Detect which cell encompasses the target text, then output its (x, y) center coordinate. 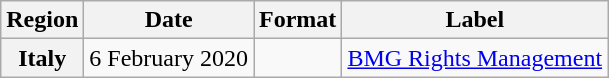
Italy (42, 58)
6 February 2020 (169, 58)
BMG Rights Management (475, 58)
Label (475, 20)
Region (42, 20)
Date (169, 20)
Format (298, 20)
